From the cell containing the given text, extract its center point as (x, y) coordinate. 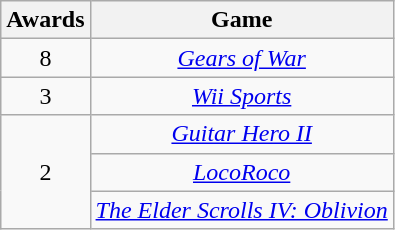
3 (46, 96)
8 (46, 58)
Game (242, 20)
LocoRoco (242, 172)
Awards (46, 20)
2 (46, 172)
Guitar Hero II (242, 134)
Wii Sports (242, 96)
The Elder Scrolls IV: Oblivion (242, 210)
Gears of War (242, 58)
